From the cell containing the given text, extract its center point as [X, Y] coordinate. 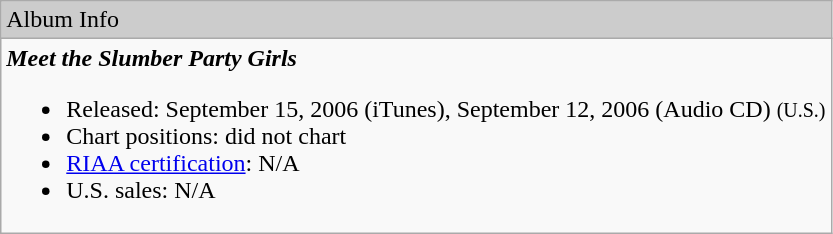
Album Info [416, 20]
